Locate the cell with the specified text and output its (x, y) center coordinate. 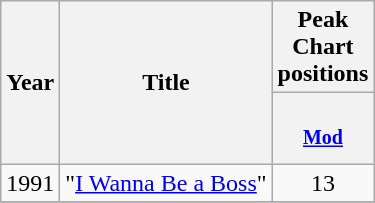
Title (166, 83)
Peak Chart positions (323, 47)
"I Wanna Be a Boss" (166, 183)
Mod (323, 129)
Year (30, 83)
1991 (30, 183)
13 (323, 183)
